Capture the cell that displays the provided text and extract its (X, Y) central coordinate. 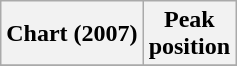
Peakposition (189, 34)
Chart (2007) (72, 34)
